Search for the cell housing the specified text and yield its [X, Y] center coordinate. 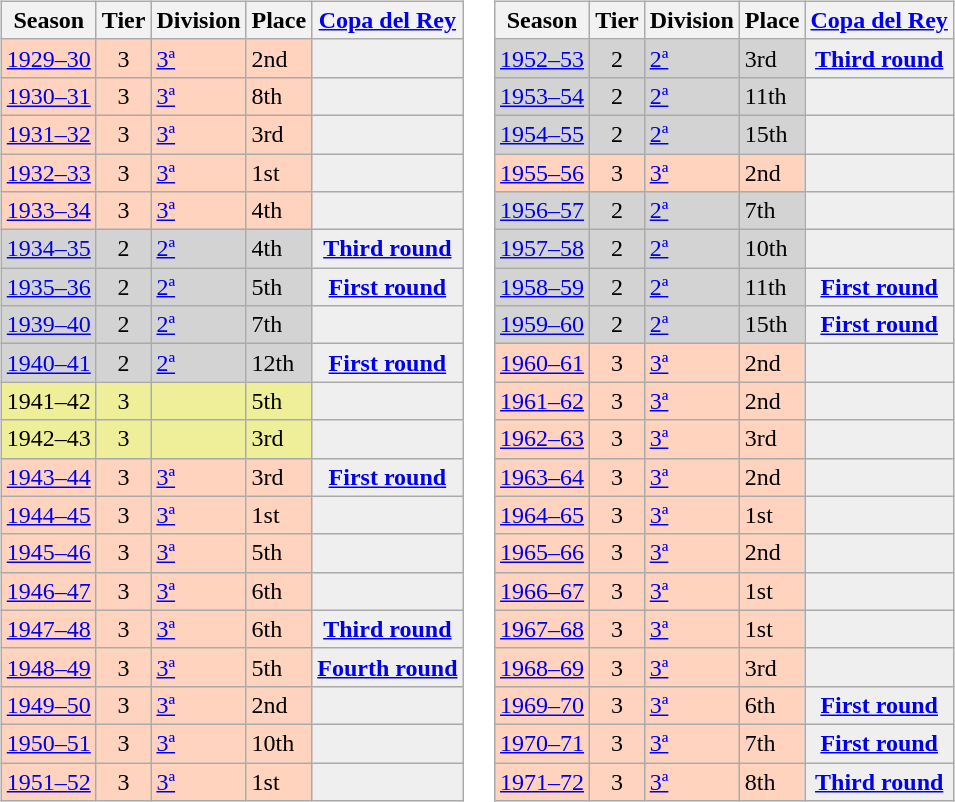
1948–49 [48, 667]
1946–47 [48, 591]
Fourth round [388, 667]
1958–59 [542, 287]
1944–45 [48, 515]
1945–46 [48, 553]
1930–31 [48, 96]
1968–69 [542, 667]
1967–68 [542, 629]
1939–40 [48, 325]
1963–64 [542, 477]
1951–52 [48, 781]
1943–44 [48, 477]
1947–48 [48, 629]
1970–71 [542, 743]
1961–62 [542, 401]
1950–51 [48, 743]
1933–34 [48, 211]
1940–41 [48, 363]
1949–50 [48, 705]
1971–72 [542, 781]
1954–55 [542, 134]
1953–54 [542, 96]
1965–66 [542, 553]
1956–57 [542, 211]
1952–53 [542, 58]
1964–65 [542, 515]
1959–60 [542, 325]
1960–61 [542, 363]
1929–30 [48, 58]
1942–43 [48, 439]
1932–33 [48, 173]
1969–70 [542, 705]
1962–63 [542, 439]
1966–67 [542, 591]
1955–56 [542, 173]
1941–42 [48, 401]
1931–32 [48, 134]
1935–36 [48, 287]
12th [279, 363]
1934–35 [48, 249]
1957–58 [542, 249]
